For the text-containing cell, return its midpoint in (x, y) coordinate format. 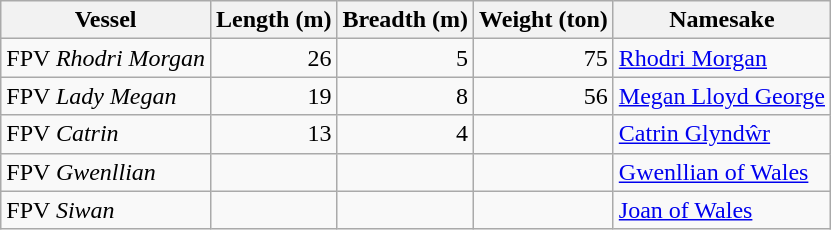
5 (406, 58)
Megan Lloyd George (722, 96)
Catrin Glyndŵr (722, 134)
Breadth (m) (406, 20)
Gwenllian of Wales (722, 172)
Rhodri Morgan (722, 58)
Vessel (106, 20)
75 (544, 58)
8 (406, 96)
FPV Lady Megan (106, 96)
56 (544, 96)
FPV Catrin (106, 134)
4 (406, 134)
FPV Siwan (106, 210)
26 (274, 58)
13 (274, 134)
Joan of Wales (722, 210)
Length (m) (274, 20)
FPV Rhodri Morgan (106, 58)
FPV Gwenllian (106, 172)
19 (274, 96)
Namesake (722, 20)
Weight (ton) (544, 20)
